Locate the cell with the specified text and output its (X, Y) center coordinate. 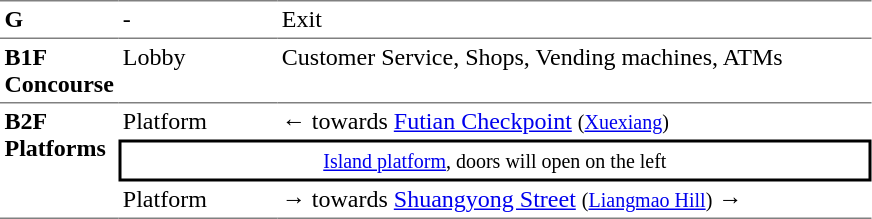
Exit (574, 19)
B1FConcourse (59, 71)
- (198, 19)
G (59, 19)
← towards Futian Checkpoint (Xuexiang) (574, 122)
Lobby (198, 71)
Platform (198, 122)
Customer Service, Shops, Vending machines, ATMs (574, 71)
Island platform, doors will open on the left (494, 161)
